Capture the cell that displays the provided text and extract its (x, y) central coordinate. 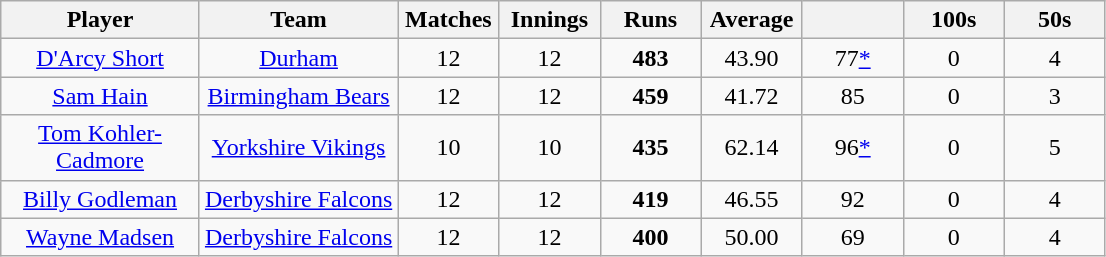
43.90 (752, 58)
459 (650, 96)
85 (852, 96)
50.00 (752, 237)
D'Arcy Short (100, 58)
483 (650, 58)
Player (100, 20)
Average (752, 20)
Billy Godleman (100, 199)
100s (954, 20)
Team (298, 20)
96* (852, 148)
419 (650, 199)
435 (650, 148)
41.72 (752, 96)
Runs (650, 20)
Innings (550, 20)
Durham (298, 58)
Wayne Madsen (100, 237)
Matches (448, 20)
62.14 (752, 148)
77* (852, 58)
3 (1054, 96)
50s (1054, 20)
400 (650, 237)
Birmingham Bears (298, 96)
Yorkshire Vikings (298, 148)
92 (852, 199)
46.55 (752, 199)
69 (852, 237)
5 (1054, 148)
Tom Kohler-Cadmore (100, 148)
Sam Hain (100, 96)
